Locate the cell with the specified text and output its (x, y) center coordinate. 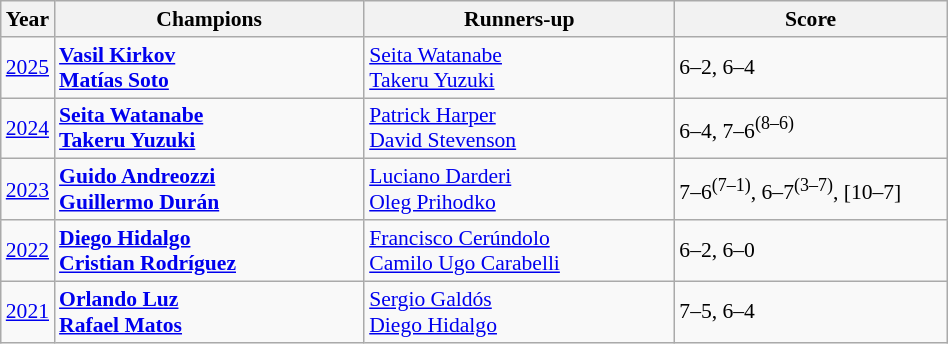
Sergio Galdós Diego Hidalgo (519, 312)
6–2, 6–4 (810, 68)
Francisco Cerúndolo Camilo Ugo Carabelli (519, 250)
Guido Andreozzi Guillermo Durán (209, 190)
7–6(7–1), 6–7(3–7), [10–7] (810, 190)
Score (810, 19)
7–5, 6–4 (810, 312)
Champions (209, 19)
Luciano Darderi Oleg Prihodko (519, 190)
Vasil Kirkov Matías Soto (209, 68)
6–2, 6–0 (810, 250)
Year (28, 19)
Diego Hidalgo Cristian Rodríguez (209, 250)
Patrick Harper David Stevenson (519, 128)
2021 (28, 312)
2022 (28, 250)
6–4, 7–6(8–6) (810, 128)
2023 (28, 190)
2024 (28, 128)
Orlando Luz Rafael Matos (209, 312)
2025 (28, 68)
Runners-up (519, 19)
